Identify which cell holds the provided text, then report its (X, Y) central coordinate. 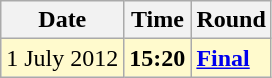
Round (231, 20)
Date (62, 20)
15:20 (158, 58)
Final (231, 58)
Time (158, 20)
1 July 2012 (62, 58)
